Extract the (X, Y) coordinate from the center of the cell holding the provided text.  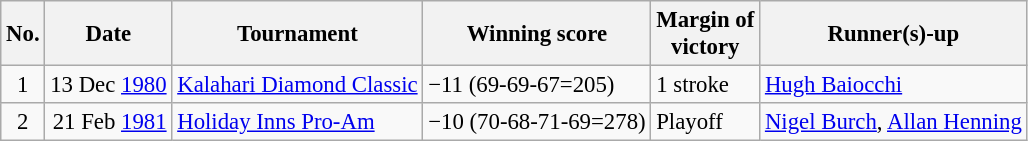
1 stroke (706, 85)
Hugh Baiocchi (894, 85)
Margin ofvictory (706, 34)
Holiday Inns Pro-Am (298, 122)
−11 (69-69-67=205) (537, 85)
Winning score (537, 34)
Date (108, 34)
−10 (70-68-71-69=278) (537, 122)
Kalahari Diamond Classic (298, 85)
Runner(s)-up (894, 34)
13 Dec 1980 (108, 85)
2 (23, 122)
21 Feb 1981 (108, 122)
Playoff (706, 122)
No. (23, 34)
Tournament (298, 34)
Nigel Burch, Allan Henning (894, 122)
1 (23, 85)
